Identify which cell holds the provided text, then report its (X, Y) central coordinate. 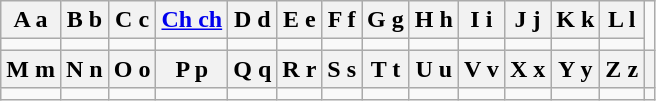
L l (622, 20)
C c (132, 20)
X x (527, 69)
Ch ch (192, 20)
S s (342, 69)
Z z (622, 69)
T t (386, 69)
Q q (252, 69)
H h (434, 20)
O o (132, 69)
I i (481, 20)
N n (84, 69)
Y y (576, 69)
M m (31, 69)
B b (84, 20)
D d (252, 20)
R r (300, 69)
K k (576, 20)
U u (434, 69)
G g (386, 20)
P p (192, 69)
E e (300, 20)
J j (527, 20)
A a (31, 20)
F f (342, 20)
V v (481, 69)
